Locate the cell with the specified text and output its [X, Y] center coordinate. 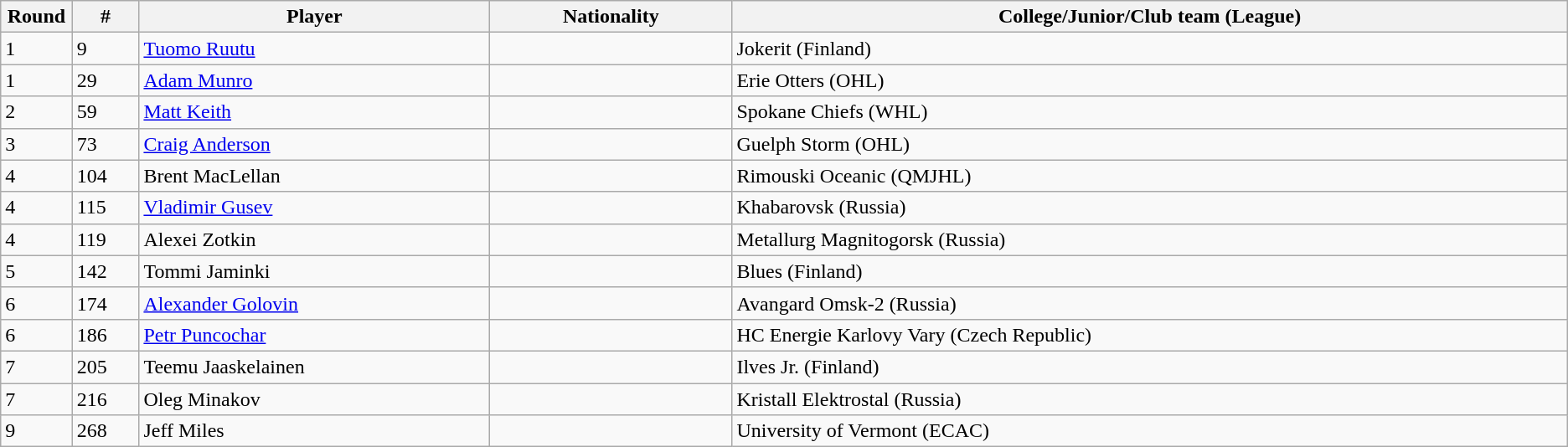
Adam Munro [315, 80]
205 [106, 367]
Alexander Golovin [315, 303]
Rimouski Oceanic (QMJHL) [1149, 176]
Round [37, 17]
Player [315, 17]
29 [106, 80]
HC Energie Karlovy Vary (Czech Republic) [1149, 335]
216 [106, 399]
186 [106, 335]
142 [106, 271]
59 [106, 112]
Alexei Zotkin [315, 239]
College/Junior/Club team (League) [1149, 17]
Jokerit (Finland) [1149, 49]
Kristall Elektrostal (Russia) [1149, 399]
2 [37, 112]
Metallurg Magnitogorsk (Russia) [1149, 239]
Avangard Omsk-2 (Russia) [1149, 303]
# [106, 17]
Nationality [611, 17]
Matt Keith [315, 112]
Erie Otters (OHL) [1149, 80]
Ilves Jr. (Finland) [1149, 367]
Tommi Jaminki [315, 271]
Jeff Miles [315, 431]
Tuomo Ruutu [315, 49]
Guelph Storm (OHL) [1149, 144]
Petr Puncochar [315, 335]
Oleg Minakov [315, 399]
Khabarovsk (Russia) [1149, 208]
Blues (Finland) [1149, 271]
119 [106, 239]
115 [106, 208]
Brent MacLellan [315, 176]
268 [106, 431]
3 [37, 144]
Vladimir Gusev [315, 208]
Spokane Chiefs (WHL) [1149, 112]
73 [106, 144]
Teemu Jaaskelainen [315, 367]
104 [106, 176]
University of Vermont (ECAC) [1149, 431]
5 [37, 271]
174 [106, 303]
Craig Anderson [315, 144]
